Scan for the cell matching the given text and deliver its [x, y] coordinate at center. 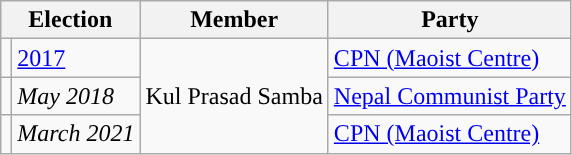
Member [234, 20]
May 2018 [76, 96]
Nepal Communist Party [450, 96]
Party [450, 20]
Election [70, 20]
Kul Prasad Samba [234, 96]
March 2021 [76, 134]
2017 [76, 58]
